Search for the cell housing the specified text and yield its [x, y] center coordinate. 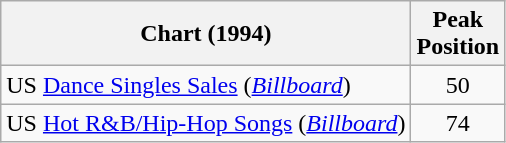
PeakPosition [458, 34]
US Hot R&B/Hip-Hop Songs (Billboard) [206, 123]
Chart (1994) [206, 34]
US Dance Singles Sales (Billboard) [206, 85]
74 [458, 123]
50 [458, 85]
